Determine the (X, Y) coordinate at the center of the cell enclosing the given text.  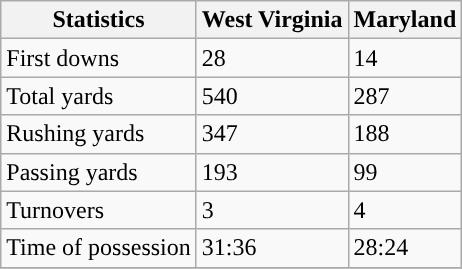
31:36 (272, 248)
540 (272, 96)
28:24 (405, 248)
Turnovers (99, 210)
Rushing yards (99, 134)
Maryland (405, 20)
4 (405, 210)
347 (272, 134)
287 (405, 96)
West Virginia (272, 20)
28 (272, 58)
193 (272, 172)
188 (405, 134)
Time of possession (99, 248)
Total yards (99, 96)
99 (405, 172)
Statistics (99, 20)
14 (405, 58)
3 (272, 210)
Passing yards (99, 172)
First downs (99, 58)
